Return the [x, y] coordinate for the center point of the cell that contains the specified text.  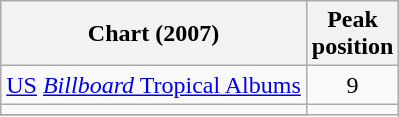
US Billboard Tropical Albums [154, 85]
Chart (2007) [154, 34]
Peakposition [352, 34]
9 [352, 85]
